Identify which cell holds the provided text, then report its [x, y] central coordinate. 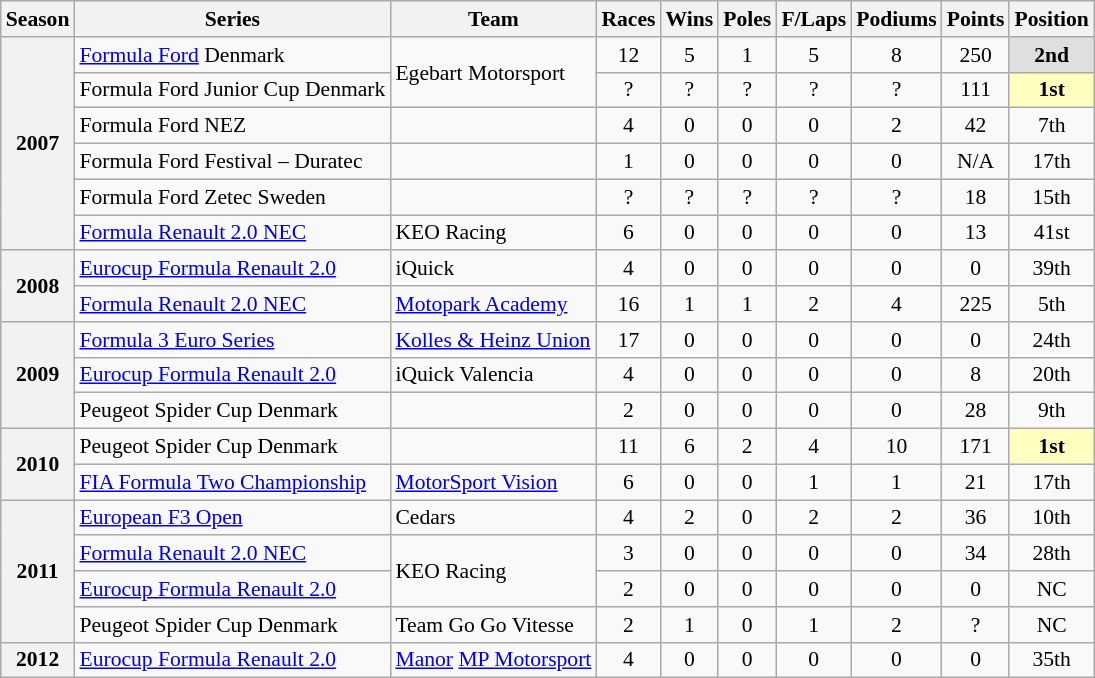
Cedars [493, 518]
Team [493, 19]
2009 [38, 376]
20th [1051, 375]
111 [976, 90]
34 [976, 554]
iQuick [493, 269]
Podiums [896, 19]
11 [628, 447]
Team Go Go Vitesse [493, 625]
10 [896, 447]
10th [1051, 518]
Poles [747, 19]
2012 [38, 660]
17 [628, 340]
Wins [689, 19]
2nd [1051, 55]
Formula Ford Junior Cup Denmark [232, 90]
MotorSport Vision [493, 482]
42 [976, 126]
250 [976, 55]
12 [628, 55]
41st [1051, 233]
28th [1051, 554]
2011 [38, 571]
9th [1051, 411]
2010 [38, 464]
5th [1051, 304]
7th [1051, 126]
Kolles & Heinz Union [493, 340]
2008 [38, 286]
24th [1051, 340]
FIA Formula Two Championship [232, 482]
15th [1051, 197]
Season [38, 19]
Points [976, 19]
225 [976, 304]
Egebart Motorsport [493, 72]
Motopark Academy [493, 304]
Series [232, 19]
18 [976, 197]
Formula Ford Zetec Sweden [232, 197]
Races [628, 19]
35th [1051, 660]
iQuick Valencia [493, 375]
28 [976, 411]
171 [976, 447]
21 [976, 482]
3 [628, 554]
N/A [976, 162]
13 [976, 233]
F/Laps [814, 19]
Formula Ford NEZ [232, 126]
16 [628, 304]
36 [976, 518]
European F3 Open [232, 518]
Position [1051, 19]
Formula 3 Euro Series [232, 340]
Manor MP Motorsport [493, 660]
Formula Ford Denmark [232, 55]
Formula Ford Festival – Duratec [232, 162]
39th [1051, 269]
2007 [38, 144]
